Capture the cell that displays the provided text and extract its [X, Y] central coordinate. 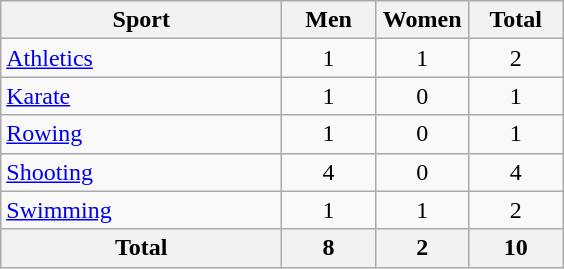
Shooting [142, 172]
Men [329, 20]
Rowing [142, 134]
Swimming [142, 210]
Sport [142, 20]
8 [329, 248]
10 [516, 248]
Karate [142, 96]
Athletics [142, 58]
Women [422, 20]
